Determine the [X, Y] coordinate at the center of the cell enclosing the given text.  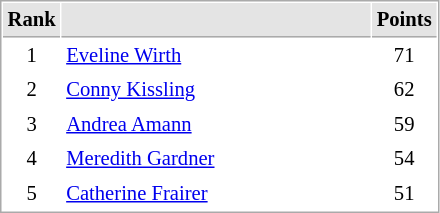
Points [404, 20]
Meredith Gardner [216, 158]
Rank [32, 20]
Catherine Frairer [216, 194]
3 [32, 124]
59 [404, 124]
Conny Kissling [216, 90]
54 [404, 158]
5 [32, 194]
Andrea Amann [216, 124]
51 [404, 194]
Eveline Wirth [216, 56]
2 [32, 90]
4 [32, 158]
1 [32, 56]
62 [404, 90]
71 [404, 56]
